Pinpoint the cell where the given text exists, returning its [X, Y] midpoint coordinate. 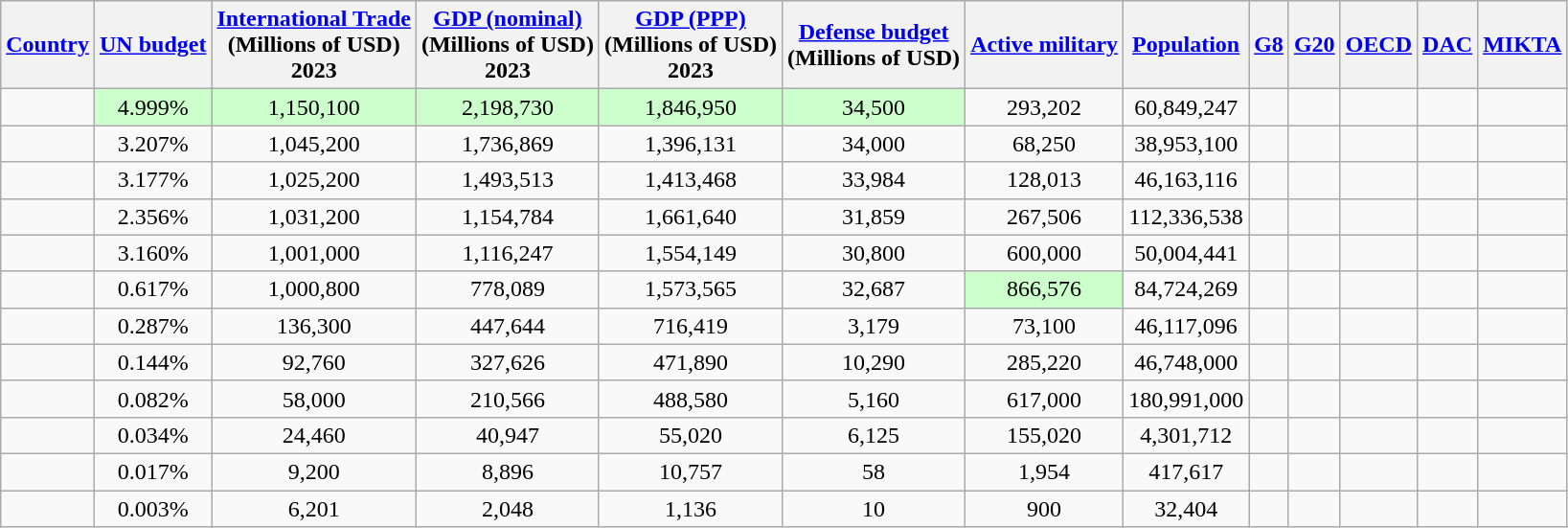
4.999% [152, 107]
GDP (PPP) (Millions of USD)2023 [690, 45]
3.207% [152, 144]
OECD [1378, 45]
40,947 [508, 435]
1,025,200 [314, 180]
10,757 [690, 471]
32,404 [1186, 509]
1,954 [1044, 471]
0.287% [152, 326]
285,220 [1044, 362]
84,724,269 [1186, 289]
G8 [1269, 45]
1,661,640 [690, 217]
92,760 [314, 362]
293,202 [1044, 107]
46,117,096 [1186, 326]
32,687 [874, 289]
1,493,513 [508, 180]
MIKTA [1523, 45]
0.003% [152, 509]
Country [48, 45]
1,154,784 [508, 217]
155,020 [1044, 435]
1,136 [690, 509]
617,000 [1044, 399]
471,890 [690, 362]
112,336,538 [1186, 217]
180,991,000 [1186, 399]
33,984 [874, 180]
1,413,468 [690, 180]
778,089 [508, 289]
Active military [1044, 45]
34,500 [874, 107]
417,617 [1186, 471]
6,201 [314, 509]
3.160% [152, 253]
447,644 [508, 326]
1,031,200 [314, 217]
2,048 [508, 509]
716,419 [690, 326]
327,626 [508, 362]
International Trade(Millions of USD)2023 [314, 45]
5,160 [874, 399]
58 [874, 471]
73,100 [1044, 326]
68,250 [1044, 144]
1,116,247 [508, 253]
DAC [1448, 45]
6,125 [874, 435]
1,150,100 [314, 107]
1,396,131 [690, 144]
8,896 [508, 471]
46,748,000 [1186, 362]
136,300 [314, 326]
UN budget [152, 45]
0.082% [152, 399]
1,846,950 [690, 107]
GDP (nominal) (Millions of USD)2023 [508, 45]
34,000 [874, 144]
488,580 [690, 399]
46,163,116 [1186, 180]
0.034% [152, 435]
267,506 [1044, 217]
1,045,200 [314, 144]
55,020 [690, 435]
1,001,000 [314, 253]
3,179 [874, 326]
0.617% [152, 289]
G20 [1314, 45]
Population [1186, 45]
3.177% [152, 180]
10,290 [874, 362]
58,000 [314, 399]
31,859 [874, 217]
2,198,730 [508, 107]
Defense budget(Millions of USD) [874, 45]
0.144% [152, 362]
60,849,247 [1186, 107]
2.356% [152, 217]
38,953,100 [1186, 144]
128,013 [1044, 180]
9,200 [314, 471]
30,800 [874, 253]
866,576 [1044, 289]
600,000 [1044, 253]
1,000,800 [314, 289]
50,004,441 [1186, 253]
10 [874, 509]
210,566 [508, 399]
900 [1044, 509]
1,573,565 [690, 289]
1,554,149 [690, 253]
4,301,712 [1186, 435]
24,460 [314, 435]
1,736,869 [508, 144]
0.017% [152, 471]
